Detect which cell encompasses the target text, then output its (x, y) center coordinate. 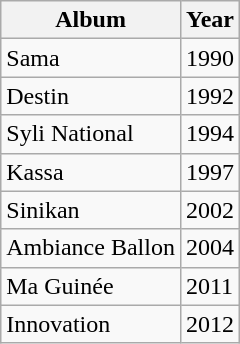
Kassa (91, 172)
2002 (210, 210)
Ambiance Ballon (91, 248)
1994 (210, 134)
Album (91, 20)
Destin (91, 96)
Ma Guinée (91, 286)
1997 (210, 172)
Syli National (91, 134)
Innovation (91, 324)
2011 (210, 286)
Sama (91, 58)
2004 (210, 248)
Sinikan (91, 210)
1990 (210, 58)
1992 (210, 96)
Year (210, 20)
2012 (210, 324)
